Return the [x, y] coordinate for the center point of the cell that contains the specified text.  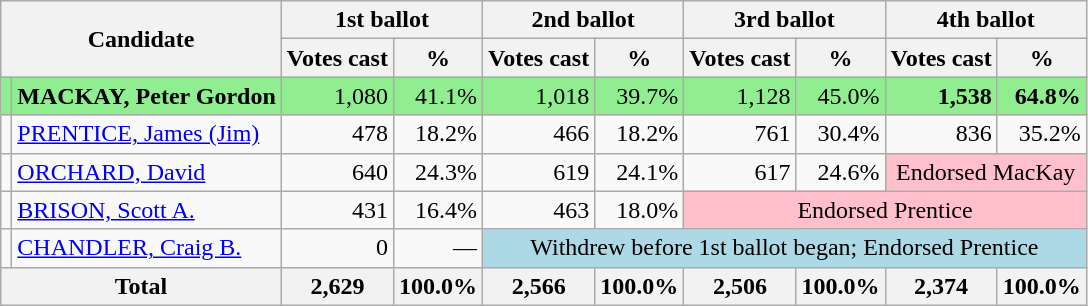
24.1% [640, 172]
2nd ballot [584, 20]
24.3% [438, 172]
463 [539, 210]
Candidate [142, 39]
16.4% [438, 210]
BRISON, Scott A. [147, 210]
ORCHARD, David [147, 172]
Withdrew before 1st ballot began; Endorsed Prentice [785, 248]
0 [337, 248]
1,018 [539, 96]
431 [337, 210]
18.0% [640, 210]
1st ballot [382, 20]
30.4% [840, 134]
2,374 [941, 286]
24.6% [840, 172]
2,629 [337, 286]
761 [740, 134]
— [438, 248]
35.2% [1042, 134]
617 [740, 172]
619 [539, 172]
Total [142, 286]
45.0% [840, 96]
41.1% [438, 96]
PRENTICE, James (Jim) [147, 134]
640 [337, 172]
Endorsed MacKay [986, 172]
836 [941, 134]
CHANDLER, Craig B. [147, 248]
4th ballot [986, 20]
466 [539, 134]
3rd ballot [784, 20]
2,566 [539, 286]
1,080 [337, 96]
64.8% [1042, 96]
Endorsed Prentice [885, 210]
478 [337, 134]
MACKAY, Peter Gordon [147, 96]
1,538 [941, 96]
39.7% [640, 96]
1,128 [740, 96]
2,506 [740, 286]
